Output the (x, y) coordinate of the center of the cell containing the given text.  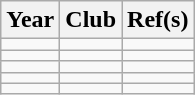
Year (30, 20)
Club (91, 20)
Ref(s) (158, 20)
